For the text-containing cell, return its midpoint in (x, y) coordinate format. 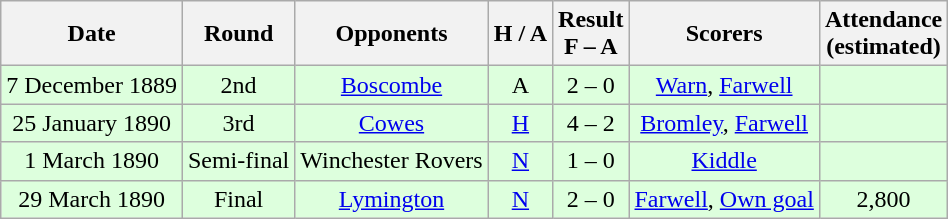
Round (238, 34)
7 December 1889 (92, 85)
Scorers (724, 34)
Boscombe (392, 85)
Semi-final (238, 161)
Bromley, Farwell (724, 123)
Warn, Farwell (724, 85)
H / A (520, 34)
Farwell, Own goal (724, 199)
Attendance(estimated) (883, 34)
1 March 1890 (92, 161)
Final (238, 199)
4 – 2 (591, 123)
Cowes (392, 123)
Date (92, 34)
Opponents (392, 34)
A (520, 85)
Lymington (392, 199)
Winchester Rovers (392, 161)
3rd (238, 123)
1 – 0 (591, 161)
ResultF – A (591, 34)
H (520, 123)
29 March 1890 (92, 199)
Kiddle (724, 161)
25 January 1890 (92, 123)
2,800 (883, 199)
2nd (238, 85)
